Detect which cell encompasses the target text, then output its (X, Y) center coordinate. 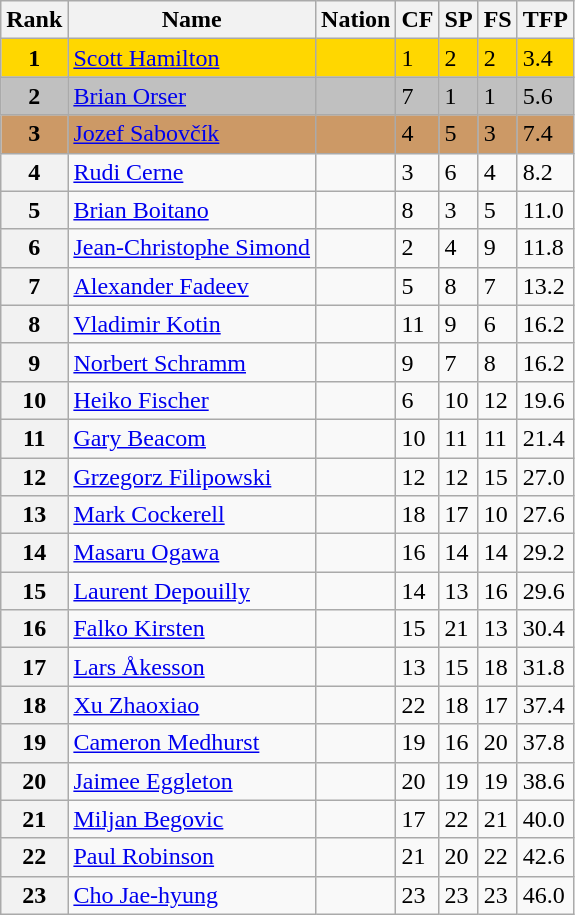
SP (458, 20)
31.8 (545, 667)
Paul Robinson (192, 857)
19.6 (545, 400)
38.6 (545, 781)
40.0 (545, 819)
29.2 (545, 553)
Alexander Fadeev (192, 286)
Cameron Medhurst (192, 743)
Nation (356, 20)
Norbert Schramm (192, 362)
Heiko Fischer (192, 400)
CF (418, 20)
30.4 (545, 629)
Scott Hamilton (192, 58)
Gary Beacom (192, 438)
3.4 (545, 58)
Xu Zhaoxiao (192, 705)
11.0 (545, 210)
Jaimee Eggleton (192, 781)
21.4 (545, 438)
Rudi Cerne (192, 172)
Brian Orser (192, 96)
37.4 (545, 705)
FS (498, 20)
Lars Åkesson (192, 667)
11.8 (545, 248)
Jozef Sabovčík (192, 134)
Rank (34, 20)
Miljan Begovic (192, 819)
TFP (545, 20)
29.6 (545, 591)
46.0 (545, 895)
Jean-Christophe Simond (192, 248)
42.6 (545, 857)
13.2 (545, 286)
Laurent Depouilly (192, 591)
27.6 (545, 515)
8.2 (545, 172)
Name (192, 20)
7.4 (545, 134)
37.8 (545, 743)
Brian Boitano (192, 210)
5.6 (545, 96)
27.0 (545, 477)
Masaru Ogawa (192, 553)
Falko Kirsten (192, 629)
Grzegorz Filipowski (192, 477)
Mark Cockerell (192, 515)
Cho Jae-hyung (192, 895)
Vladimir Kotin (192, 324)
